Output the [X, Y] coordinate of the center of the cell containing the given text.  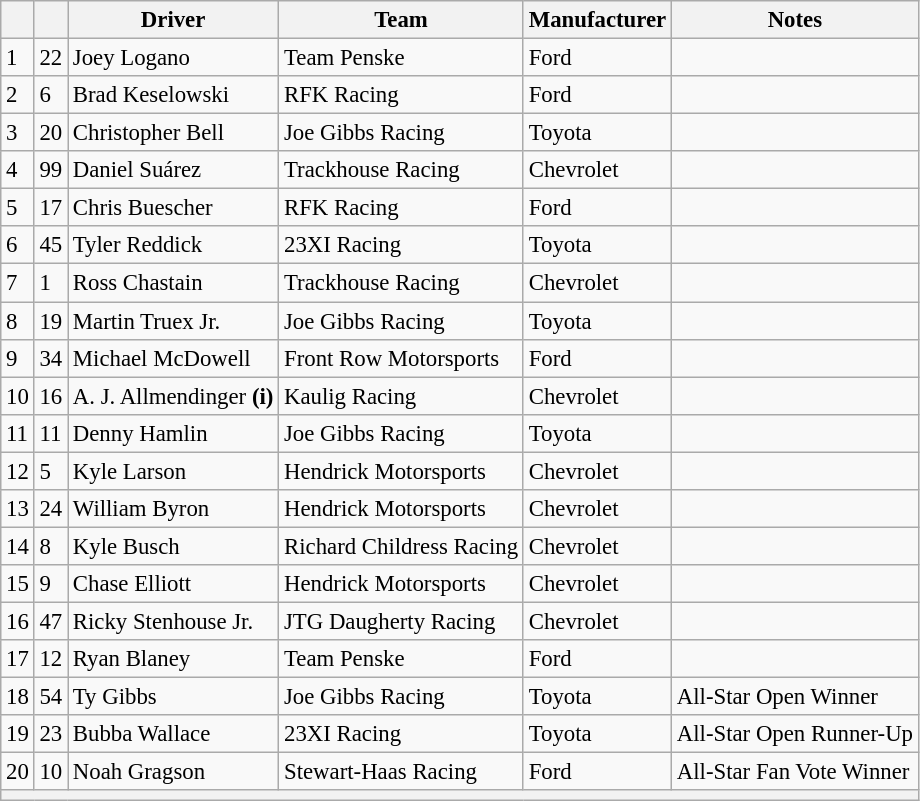
Ty Gibbs [174, 697]
All-Star Open Winner [796, 697]
54 [50, 697]
7 [18, 283]
All-Star Fan Vote Winner [796, 772]
Ricky Stenhouse Jr. [174, 621]
Brad Keselowski [174, 95]
45 [50, 245]
Richard Childress Racing [402, 546]
Kaulig Racing [402, 396]
22 [50, 58]
13 [18, 509]
Chris Buescher [174, 208]
All-Star Open Runner-Up [796, 734]
Ryan Blaney [174, 659]
Martin Truex Jr. [174, 321]
Joey Logano [174, 58]
Michael McDowell [174, 358]
18 [18, 697]
Stewart-Haas Racing [402, 772]
JTG Daugherty Racing [402, 621]
Front Row Motorsports [402, 358]
Christopher Bell [174, 133]
23 [50, 734]
34 [50, 358]
15 [18, 584]
Noah Gragson [174, 772]
Denny Hamlin [174, 433]
14 [18, 546]
4 [18, 170]
3 [18, 133]
Kyle Larson [174, 471]
Kyle Busch [174, 546]
Team [402, 20]
Driver [174, 20]
Daniel Suárez [174, 170]
Ross Chastain [174, 283]
William Byron [174, 509]
47 [50, 621]
Bubba Wallace [174, 734]
Notes [796, 20]
2 [18, 95]
A. J. Allmendinger (i) [174, 396]
Manufacturer [597, 20]
99 [50, 170]
Chase Elliott [174, 584]
Tyler Reddick [174, 245]
24 [50, 509]
